Determine the [x, y] coordinate at the center of the cell enclosing the given text.  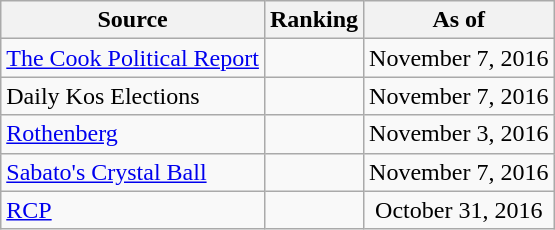
Daily Kos Elections [133, 96]
Sabato's Crystal Ball [133, 172]
Source [133, 20]
Ranking [314, 20]
The Cook Political Report [133, 58]
November 3, 2016 [459, 134]
As of [459, 20]
Rothenberg [133, 134]
October 31, 2016 [459, 210]
RCP [133, 210]
